Provide the (x, y) coordinate of the cell's center where the given text is located.  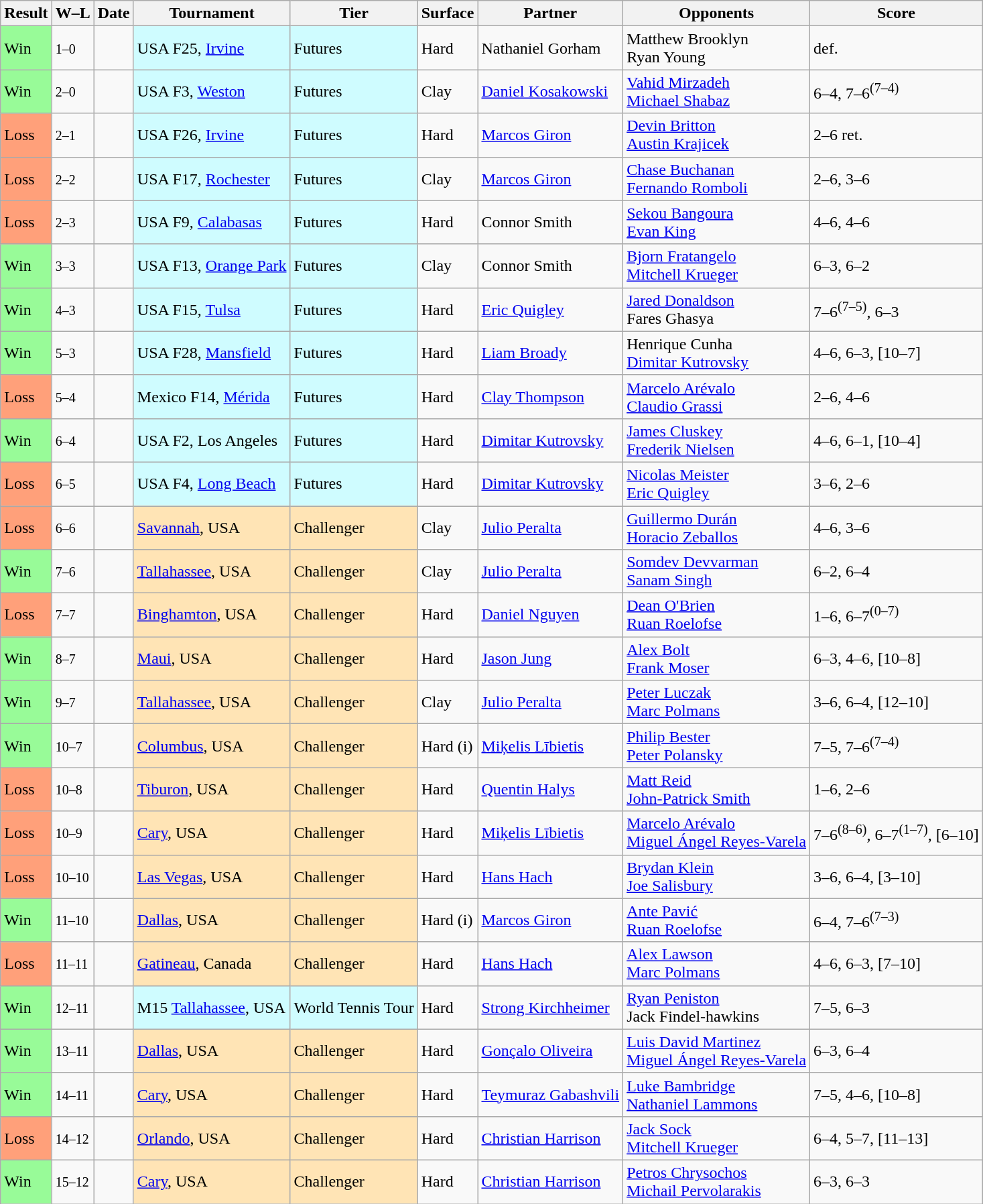
6–4, 7–6(7–3) (897, 920)
5–4 (72, 397)
Date (114, 13)
Tiburon, USA (212, 790)
Las Vegas, USA (212, 877)
Somdev Devvarman Sanam Singh (717, 571)
2–6, 3–6 (897, 178)
James Cluskey Frederik Nielsen (717, 440)
Daniel Kosakowski (551, 91)
Philip Bester Peter Polansky (717, 745)
Dean O'Brien Ruan Roelofse (717, 615)
2–2 (72, 178)
Sekou Bangoura Evan King (717, 223)
7–5, 4–6, [10–8] (897, 1094)
14–11 (72, 1094)
6–3, 6–2 (897, 265)
Teymuraz Gabashvili (551, 1094)
Jason Jung (551, 658)
Jack Sock Mitchell Krueger (717, 1138)
Peter Luczak Marc Polmans (717, 703)
Matthew Brooklyn Ryan Young (717, 48)
Jared Donaldson Fares Ghasya (717, 310)
World Tennis Tour (354, 1007)
Daniel Nguyen (551, 615)
11–10 (72, 920)
Columbus, USA (212, 745)
Matt Reid John-Patrick Smith (717, 790)
6–4, 5–7, [11–13] (897, 1138)
USA F15, Tulsa (212, 310)
Alex Lawson Marc Polmans (717, 964)
USA F2, Los Angeles (212, 440)
Luis David Martinez Miguel Ángel Reyes-Varela (717, 1051)
Partner (551, 13)
1–6, 6–7(0–7) (897, 615)
6–5 (72, 484)
USA F13, Orange Park (212, 265)
13–11 (72, 1051)
Clay Thompson (551, 397)
Chase Buchanan Fernando Romboli (717, 178)
4–6, 3–6 (897, 527)
USA F4, Long Beach (212, 484)
6–6 (72, 527)
10–9 (72, 833)
Devin Britton Austin Krajicek (717, 135)
Gatineau, Canada (212, 964)
def. (897, 48)
Score (897, 13)
Ryan Peniston Jack Findel-hawkins (717, 1007)
Marcelo Arévalo Claudio Grassi (717, 397)
2–6 ret. (897, 135)
1–0 (72, 48)
Bjorn Fratangelo Mitchell Krueger (717, 265)
USA F26, Irvine (212, 135)
Gonçalo Oliveira (551, 1051)
2–6, 4–6 (897, 397)
Tier (354, 13)
Orlando, USA (212, 1138)
Quentin Halys (551, 790)
Binghamton, USA (212, 615)
Strong Kirchheimer (551, 1007)
Petros Chrysochos Michail Pervolarakis (717, 1181)
Liam Broady (551, 353)
6–3, 6–4 (897, 1051)
Ante Pavić Ruan Roelofse (717, 920)
12–11 (72, 1007)
7–6(7–5), 6–3 (897, 310)
USA F3, Weston (212, 91)
3–3 (72, 265)
Brydan Klein Joe Salisbury (717, 877)
9–7 (72, 703)
6–4, 7–6(7–4) (897, 91)
USA F9, Calabasas (212, 223)
Tournament (212, 13)
6–2, 6–4 (897, 571)
14–12 (72, 1138)
Result (26, 13)
Savannah, USA (212, 527)
Nathaniel Gorham (551, 48)
3–6, 2–6 (897, 484)
3–6, 6–4, [3–10] (897, 877)
6–4 (72, 440)
10–8 (72, 790)
7–7 (72, 615)
USA F25, Irvine (212, 48)
Luke Bambridge Nathaniel Lammons (717, 1094)
Marcelo Arévalo Miguel Ángel Reyes-Varela (717, 833)
USA F17, Rochester (212, 178)
10–10 (72, 877)
4–6, 4–6 (897, 223)
Opponents (717, 13)
USA F28, Mansfield (212, 353)
6–3, 4–6, [10–8] (897, 658)
7–5, 7–6(7–4) (897, 745)
2–3 (72, 223)
Eric Quigley (551, 310)
15–12 (72, 1181)
Maui, USA (212, 658)
2–1 (72, 135)
10–7 (72, 745)
Alex Bolt Frank Moser (717, 658)
Surface (448, 13)
4–6, 6–1, [10–4] (897, 440)
2–0 (72, 91)
4–3 (72, 310)
6–3, 6–3 (897, 1181)
5–3 (72, 353)
3–6, 6–4, [12–10] (897, 703)
Mexico F14, Mérida (212, 397)
Guillermo Durán Horacio Zeballos (717, 527)
Vahid Mirzadeh Michael Shabaz (717, 91)
1–6, 2–6 (897, 790)
Henrique Cunha Dimitar Kutrovsky (717, 353)
W–L (72, 13)
M15 Tallahassee, USA (212, 1007)
Nicolas Meister Eric Quigley (717, 484)
7–6(8–6), 6–7(1–7), [6–10] (897, 833)
4–6, 6–3, [7–10] (897, 964)
11–11 (72, 964)
7–5, 6–3 (897, 1007)
4–6, 6–3, [10–7] (897, 353)
7–6 (72, 571)
8–7 (72, 658)
